Identify which cell holds the provided text, then report its (X, Y) central coordinate. 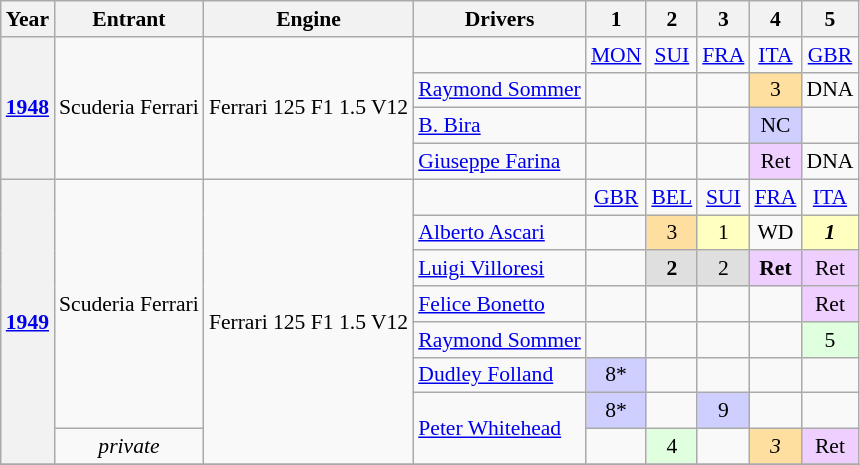
WD (775, 233)
Alberto Ascari (500, 233)
1949 (28, 322)
Luigi Villoresi (500, 269)
Drivers (500, 19)
private (129, 447)
BEL (672, 197)
Year (28, 19)
9 (723, 411)
NC (775, 126)
Engine (308, 19)
Peter Whitehead (500, 428)
Felice Bonetto (500, 304)
Entrant (129, 19)
B. Bira (500, 126)
Giuseppe Farina (500, 162)
MON (616, 55)
Dudley Folland (500, 375)
1948 (28, 108)
